For the text-containing cell, return its midpoint in [X, Y] coordinate format. 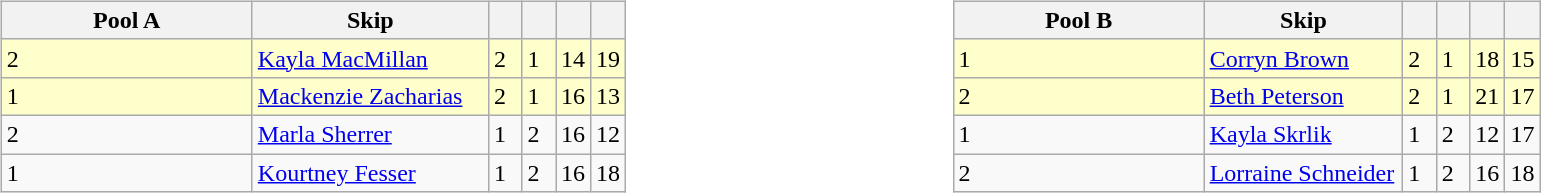
15 [1522, 58]
Pool A [126, 20]
Corryn Brown [1304, 58]
Kourtney Fesser [370, 173]
Lorraine Schneider [1304, 173]
19 [608, 58]
Kayla MacMillan [370, 58]
Kayla Skrlik [1304, 134]
Mackenzie Zacharias [370, 96]
Marla Sherrer [370, 134]
21 [1488, 96]
14 [574, 58]
13 [608, 96]
Pool B [1078, 20]
Beth Peterson [1304, 96]
